Extract the [X, Y] coordinate from the center of the cell holding the provided text.  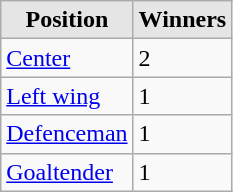
Position [67, 20]
Left wing [67, 96]
Center [67, 58]
Defenceman [67, 134]
Winners [182, 20]
Goaltender [67, 172]
2 [182, 58]
